Return the (X, Y) coordinate for the center point of the cell that contains the specified text.  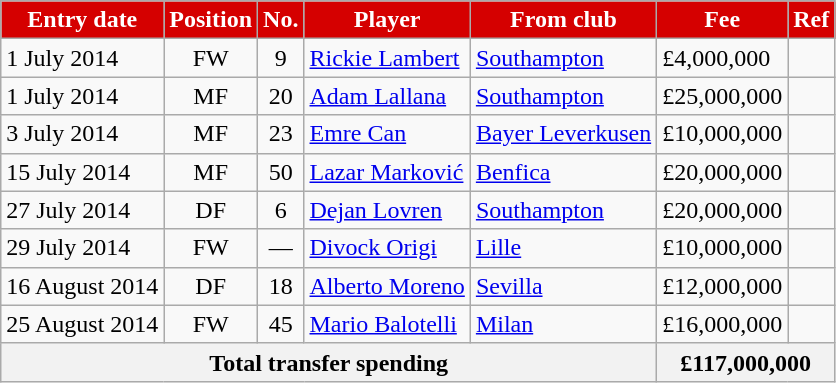
Position (211, 20)
Alberto Moreno (387, 286)
Ref (812, 20)
— (281, 248)
16 August 2014 (82, 286)
Sevilla (563, 286)
3 July 2014 (82, 134)
6 (281, 210)
25 August 2014 (82, 324)
15 July 2014 (82, 172)
Mario Balotelli (387, 324)
Entry date (82, 20)
£4,000,000 (722, 58)
£117,000,000 (746, 362)
From club (563, 20)
Total transfer spending (329, 362)
Fee (722, 20)
£16,000,000 (722, 324)
Divock Origi (387, 248)
Benfica (563, 172)
Adam Lallana (387, 96)
Dejan Lovren (387, 210)
Bayer Leverkusen (563, 134)
Rickie Lambert (387, 58)
£25,000,000 (722, 96)
Lille (563, 248)
Lazar Marković (387, 172)
Emre Can (387, 134)
20 (281, 96)
50 (281, 172)
Milan (563, 324)
45 (281, 324)
No. (281, 20)
9 (281, 58)
18 (281, 286)
27 July 2014 (82, 210)
Player (387, 20)
29 July 2014 (82, 248)
23 (281, 134)
£12,000,000 (722, 286)
